From the cell containing the given text, extract its center point as (X, Y) coordinate. 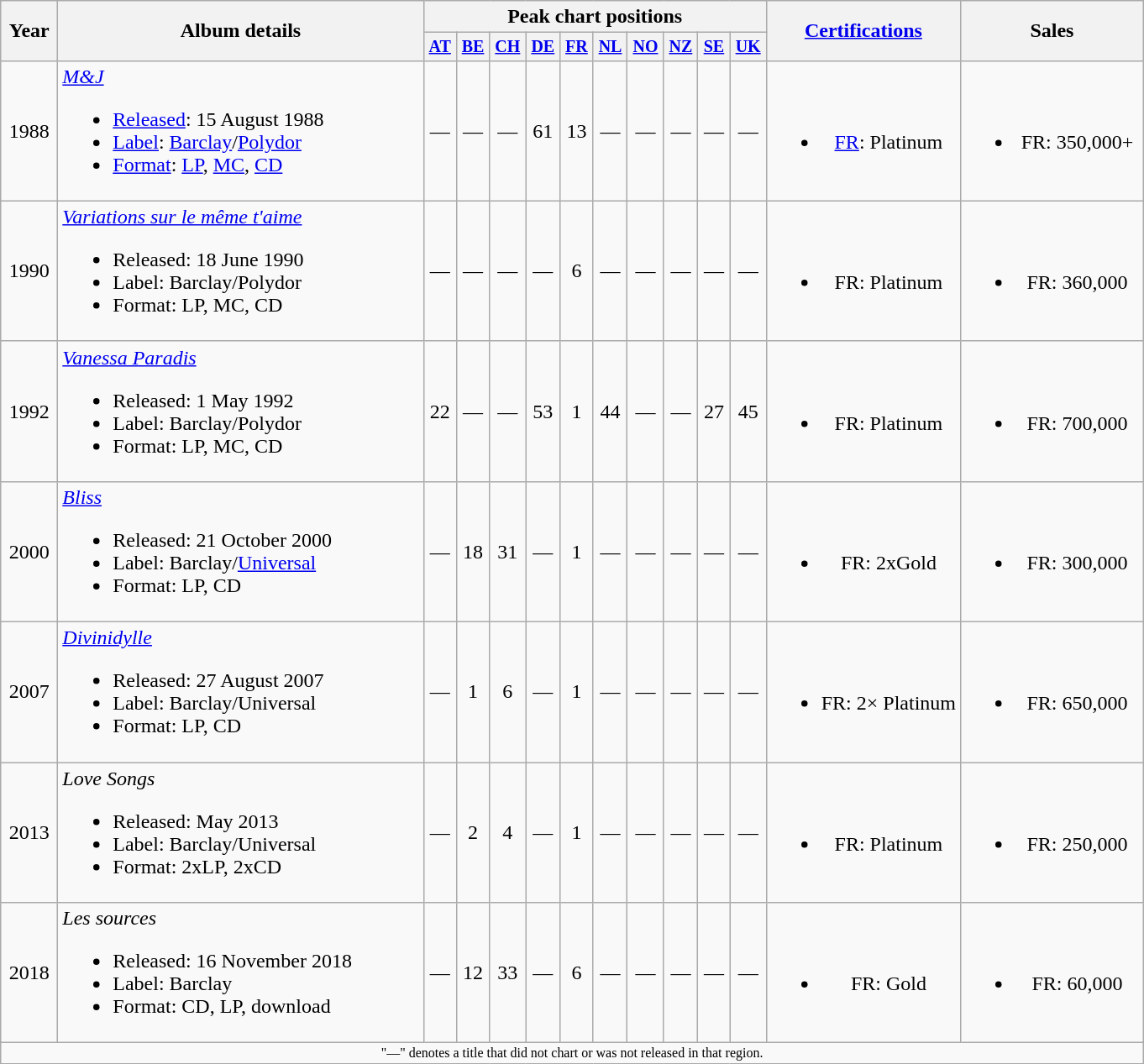
Album details (240, 31)
2007 (29, 692)
4 (507, 833)
Year (29, 31)
FR: 650,000 (1052, 692)
FR: 700,000 (1052, 411)
1988 (29, 131)
NL (610, 47)
Variations sur le même t'aimeReleased: 18 June 1990Label: Barclay/Polydor Format: LP, MC, CD (240, 270)
NZ (680, 47)
27 (714, 411)
BlissReleased: 21 October 2000Label: Barclay/Universal Format: LP, CD (240, 551)
45 (748, 411)
Vanessa ParadisReleased: 1 May 1992Label: Barclay/Polydor Format: LP, MC, CD (240, 411)
2018 (29, 972)
FR: 360,000 (1052, 270)
NO (645, 47)
M&JReleased: 15 August 1988Label: Barclay/Polydor Format: LP, MC, CD (240, 131)
DivinidylleReleased: 27 August 2007Label: Barclay/Universal Format: LP, CD (240, 692)
Love SongsReleased: May 2013Label: Barclay/UniversalFormat: 2xLP, 2xCD (240, 833)
FR: 60,000 (1052, 972)
18 (473, 551)
FR: 350,000+ (1052, 131)
Sales (1052, 31)
53 (543, 411)
61 (543, 131)
12 (473, 972)
CH (507, 47)
Certifications (863, 31)
FR: 250,000 (1052, 833)
31 (507, 551)
AT (440, 47)
2 (473, 833)
33 (507, 972)
2000 (29, 551)
FR (577, 47)
Les sourcesReleased: 16 November 2018Label: BarclayFormat: CD, LP, download (240, 972)
FR: 300,000 (1052, 551)
44 (610, 411)
2013 (29, 833)
"—" denotes a title that did not chart or was not released in that region. (573, 1053)
FR: Gold (863, 972)
1990 (29, 270)
SE (714, 47)
Peak chart positions (595, 17)
FR: 2xGold (863, 551)
22 (440, 411)
BE (473, 47)
13 (577, 131)
1992 (29, 411)
FR: 2× Platinum (863, 692)
DE (543, 47)
UK (748, 47)
